Search for the cell housing the specified text and yield its (X, Y) center coordinate. 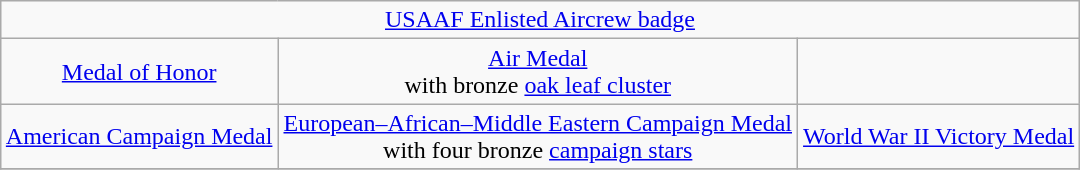
European–African–Middle Eastern Campaign Medalwith four bronze campaign stars (538, 136)
American Campaign Medal (139, 136)
USAAF Enlisted Aircrew badge (540, 20)
Air Medalwith bronze oak leaf cluster (538, 72)
Medal of Honor (139, 72)
World War II Victory Medal (939, 136)
